Provide the [x, y] coordinate of the cell's center where the given text is located.  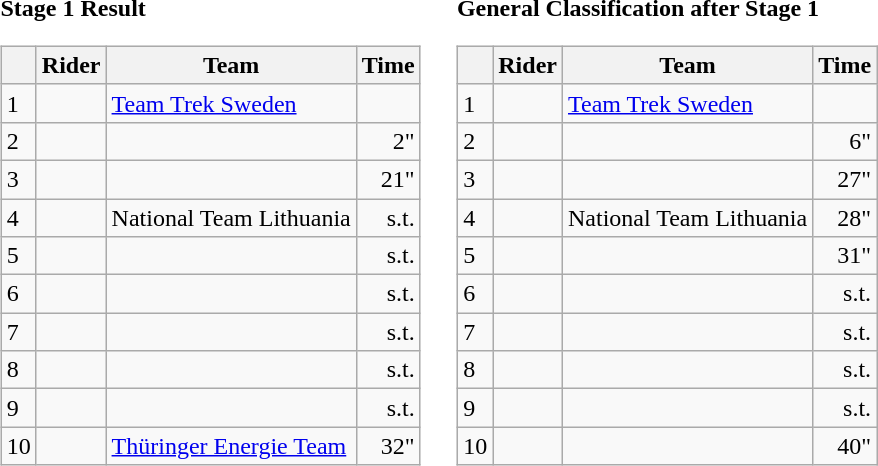
27" [845, 179]
28" [845, 217]
40" [845, 446]
21" [388, 179]
32" [388, 446]
Thüringer Energie Team [231, 446]
2" [388, 141]
31" [845, 256]
6" [845, 141]
